Return the (X, Y) coordinate for the center point of the cell that contains the specified text.  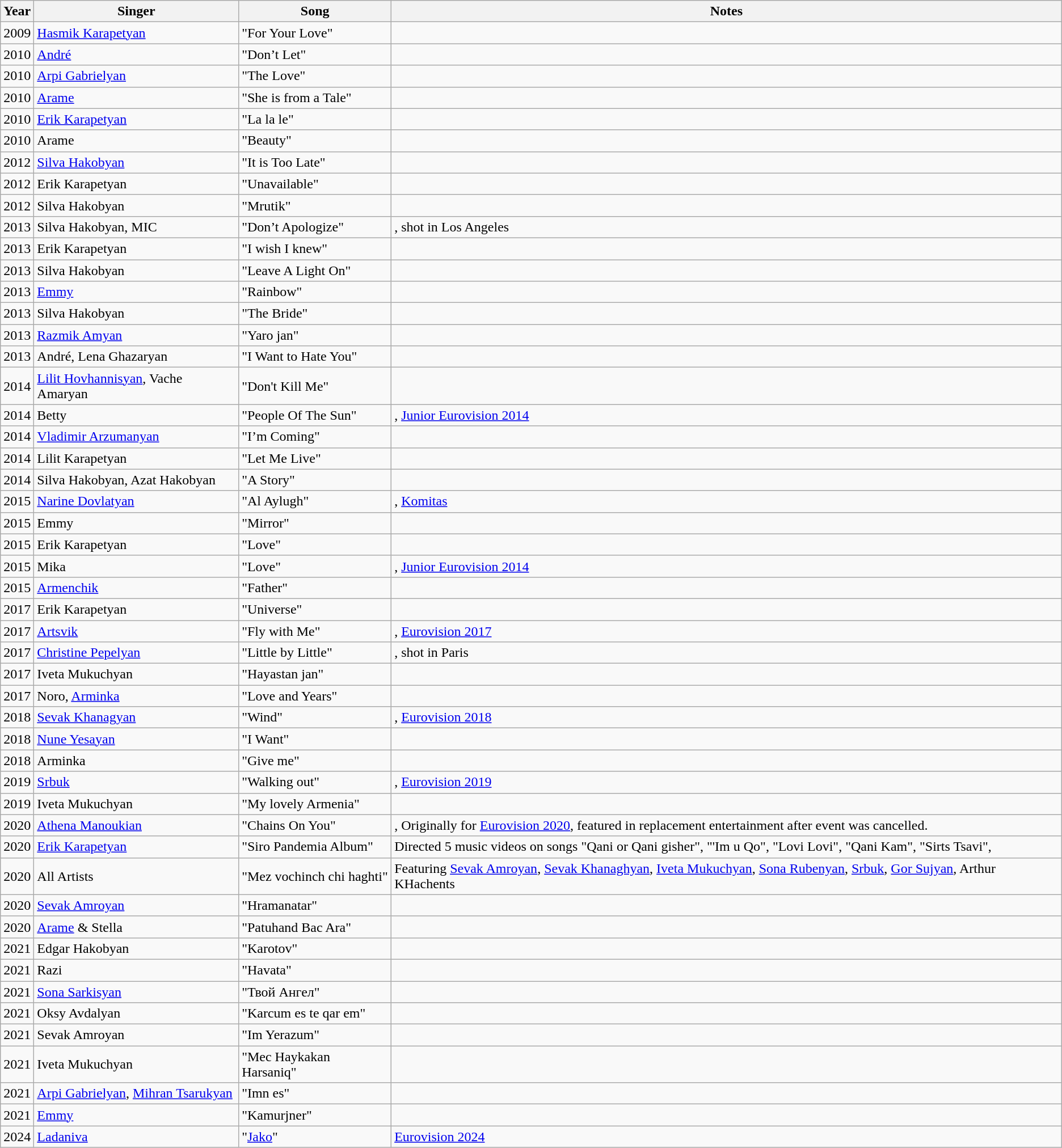
Athena Manoukian (136, 825)
"A Story" (315, 480)
Year (17, 11)
"She is from a Tale" (315, 98)
"Fly with Me" (315, 631)
Featuring Sevak Amroyan, Sevak Khanaghyan, Iveta Mukuchyan, Sona Rubenyan, Srbuk, Gor Sujyan, Arthur KHachents (727, 876)
Armenchik (136, 588)
"Mez vochinch chi haghti" (315, 876)
Razmik Amyan (136, 335)
André (136, 54)
Arpi Gabrielyan (136, 76)
"Yaro jan" (315, 335)
Song (315, 11)
"Love and Years" (315, 696)
"Jako" (315, 1137)
"My lovely Armenia" (315, 804)
Noro, Arminka (136, 696)
Betty (136, 415)
"Unavailable" (315, 184)
Vladimir Arzumanyan (136, 437)
"Imn es" (315, 1094)
Razi (136, 970)
"Karotov" (315, 948)
Arame & Stella (136, 927)
"Mirror" (315, 523)
"The Bride" (315, 314)
"Al Aylugh" (315, 501)
"Mec Haykakan Harsaniq" (315, 1064)
Mika (136, 566)
Directed 5 music videos on songs "Qani or Qani gisher", "'Im u Qo", "Lovi Lovi", "Qani Kam", "Sirts Tsavi", (727, 847)
Artsvik (136, 631)
"Wind" (315, 717)
Hasmik Karapetyan (136, 33)
"I’m Coming" (315, 437)
"Father" (315, 588)
"I Want to Hate You" (315, 357)
"Universe" (315, 609)
"Don’t Apologize" (315, 227)
André, Lena Ghazaryan (136, 357)
Narine Dovlatyan (136, 501)
"It is Too Late" (315, 162)
"Siro Pandemia Album" (315, 847)
"Don't Kill Me" (315, 386)
2024 (17, 1137)
, Eurovision 2019 (727, 782)
, Eurovision 2018 (727, 717)
Silva Hakobyan, MIC (136, 227)
Singer (136, 11)
"I Want" (315, 739)
"Chains On You" (315, 825)
Eurovision 2024 (727, 1137)
"I wish I knew" (315, 248)
"Im Yerazum" (315, 1035)
"Hayastan jan" (315, 674)
All Artists (136, 876)
"For Your Love" (315, 33)
Christine Pepelyan (136, 653)
, Komitas (727, 501)
"The Love" (315, 76)
"Rainbow" (315, 292)
Srbuk (136, 782)
"Hramanatar" (315, 905)
"Mrutik" (315, 205)
, shot in Paris (727, 653)
Lilit Hovhannisyan, Vache Amaryan (136, 386)
"Give me" (315, 761)
"Little by Little" (315, 653)
, Eurovision 2017 (727, 631)
Arminka (136, 761)
"Karcum es te qar em" (315, 1014)
"Walking out" (315, 782)
"La la le" (315, 119)
, shot in Los Angeles (727, 227)
2009 (17, 33)
Silva Hakobyan, Azat Hakobyan (136, 480)
"Patuhand Bac Ara" (315, 927)
Sona Sarkisyan (136, 992)
Lilit Karapetyan (136, 458)
"Havata" (315, 970)
, Originally for Eurovision 2020, featured in replacement entertainment after event was cancelled. (727, 825)
"Don’t Let" (315, 54)
Oksy Avdalyan (136, 1014)
"Kamurjner" (315, 1115)
"People Of The Sun" (315, 415)
Edgar Hakobyan (136, 948)
"Beauty" (315, 141)
Nune Yesayan (136, 739)
Notes (727, 11)
Ladaniva (136, 1137)
Arpi Gabrielyan, Mihran Tsarukyan (136, 1094)
Sevak Khanagyan (136, 717)
"Твой Ангел" (315, 992)
"Leave A Light On" (315, 271)
"Let Me Live" (315, 458)
